From the cell containing the given text, extract its center point as (x, y) coordinate. 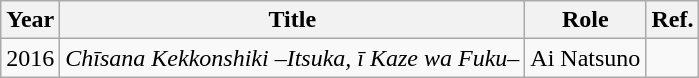
2016 (30, 58)
Year (30, 20)
Ai Natsuno (586, 58)
Role (586, 20)
Chīsana Kekkonshiki –Itsuka, ī Kaze wa Fuku– (292, 58)
Ref. (672, 20)
Title (292, 20)
